Scan for the cell matching the given text and deliver its (x, y) coordinate at center. 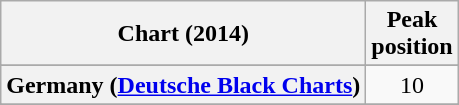
Chart (2014) (184, 34)
Peakposition (412, 34)
Germany (Deutsche Black Charts) (184, 85)
10 (412, 85)
